Determine the [X, Y] coordinate at the center of the cell enclosing the given text.  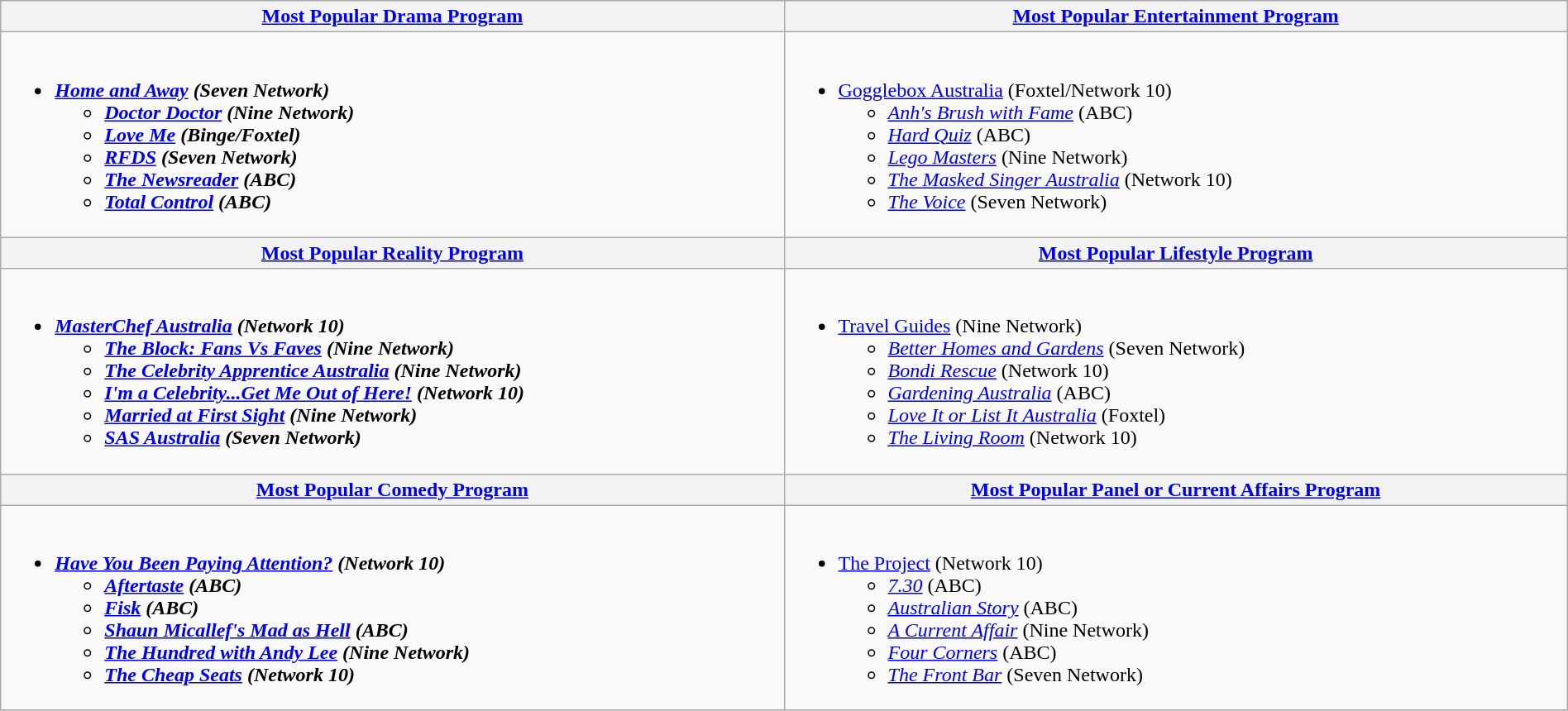
Most Popular Entertainment Program [1176, 17]
Most Popular Comedy Program [392, 489]
Home and Away (Seven Network)Doctor Doctor (Nine Network)Love Me (Binge/Foxtel)RFDS (Seven Network)The Newsreader (ABC)Total Control (ABC) [392, 135]
Most Popular Lifestyle Program [1176, 253]
Most Popular Reality Program [392, 253]
Most Popular Panel or Current Affairs Program [1176, 489]
The Project (Network 10)7.30 (ABC)Australian Story (ABC)A Current Affair (Nine Network)Four Corners (ABC)The Front Bar (Seven Network) [1176, 608]
Most Popular Drama Program [392, 17]
